Return [x, y] of the center of cell containing provided text 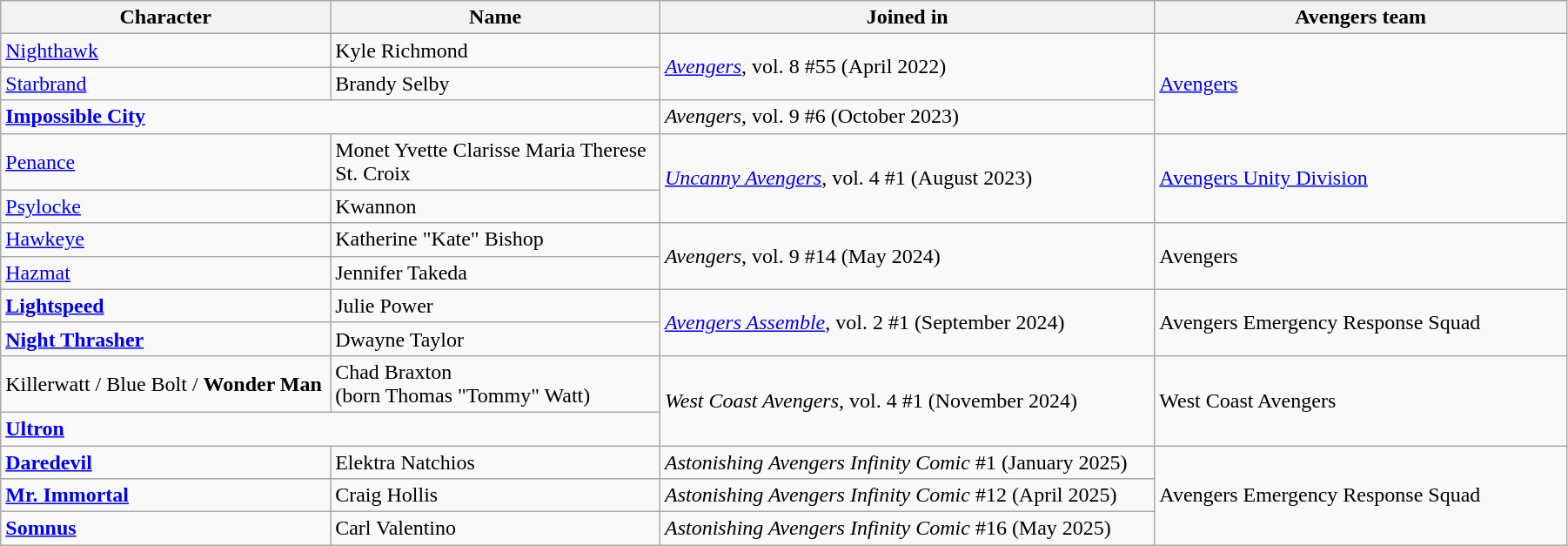
Somnus [165, 529]
Astonishing Avengers Infinity Comic #16 (May 2025) [907, 529]
Avengers team [1361, 17]
Psylocke [165, 206]
Mr. Immortal [165, 495]
Avengers, vol. 9 #6 (October 2023) [907, 117]
Name [496, 17]
Astonishing Avengers Infinity Comic #1 (January 2025) [907, 462]
Character [165, 17]
Hawkeye [165, 239]
Kwannon [496, 206]
West Coast Avengers, vol. 4 #1 (November 2024) [907, 401]
Daredevil [165, 462]
Uncanny Avengers, vol. 4 #1 (August 2023) [907, 178]
Jennifer Takeda [496, 273]
Elektra Natchios [496, 462]
Avengers, vol. 8 #55 (April 2022) [907, 67]
Nighthawk [165, 51]
Impossible City [331, 117]
Penance [165, 162]
Joined in [907, 17]
Chad Braxton(born Thomas "Tommy" Watt) [496, 383]
West Coast Avengers [1361, 401]
Astonishing Avengers Infinity Comic #12 (April 2025) [907, 495]
Carl Valentino [496, 529]
Craig Hollis [496, 495]
Lightspeed [165, 306]
Hazmat [165, 273]
Julie Power [496, 306]
Brandy Selby [496, 84]
Starbrand [165, 84]
Katherine "Kate" Bishop [496, 239]
Avengers, vol. 9 #14 (May 2024) [907, 256]
Ultron [331, 428]
Killerwatt / Blue Bolt / Wonder Man [165, 383]
Night Thrasher [165, 339]
Kyle Richmond [496, 51]
Monet Yvette Clarisse Maria Therese St. Croix [496, 162]
Avengers Assemble, vol. 2 #1 (September 2024) [907, 322]
Avengers Unity Division [1361, 178]
Dwayne Taylor [496, 339]
